From the cell containing the given text, extract its center point as (X, Y) coordinate. 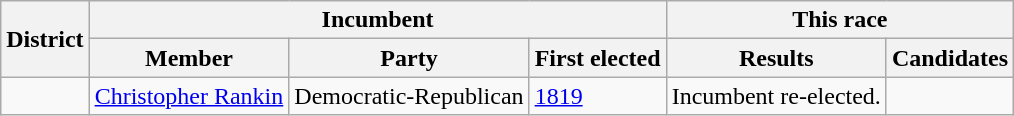
Member (189, 58)
Christopher Rankin (189, 96)
1819 (598, 96)
Candidates (950, 58)
Results (776, 58)
Party (409, 58)
Incumbent re-elected. (776, 96)
Democratic-Republican (409, 96)
First elected (598, 58)
This race (840, 20)
District (45, 39)
Incumbent (378, 20)
